Pinpoint the cell where the given text exists, returning its [X, Y] midpoint coordinate. 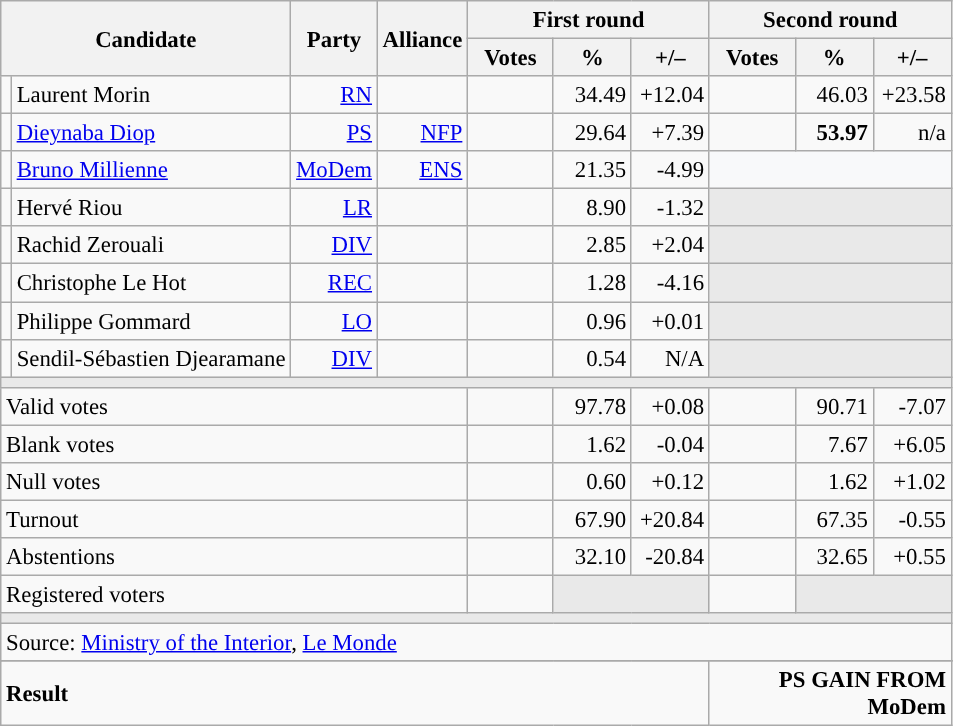
Dieynaba Diop [150, 133]
90.71 [834, 406]
7.67 [834, 444]
97.78 [592, 406]
Candidate [146, 38]
REC [334, 283]
LO [334, 321]
+0.08 [670, 406]
-0.04 [670, 444]
Hervé Riou [150, 208]
Alliance [422, 38]
67.90 [592, 519]
+23.58 [912, 95]
+2.04 [670, 245]
Source: Ministry of the Interior, Le Monde [476, 643]
-1.32 [670, 208]
29.64 [592, 133]
+1.02 [912, 482]
Philippe Gommard [150, 321]
N/A [670, 358]
Blank votes [234, 444]
+0.12 [670, 482]
Party [334, 38]
Result [356, 694]
Sendil-Sébastien Djearamane [150, 358]
ENS [422, 170]
RN [334, 95]
Rachid Zerouali [150, 245]
+7.39 [670, 133]
+0.01 [670, 321]
MoDem [334, 170]
67.35 [834, 519]
Valid votes [234, 406]
n/a [912, 133]
-4.16 [670, 283]
NFP [422, 133]
PS GAIN FROM MoDem [830, 694]
Turnout [234, 519]
Registered voters [234, 594]
2.85 [592, 245]
+12.04 [670, 95]
Abstentions [234, 557]
+20.84 [670, 519]
34.49 [592, 95]
Null votes [234, 482]
32.10 [592, 557]
PS [334, 133]
+0.55 [912, 557]
-20.84 [670, 557]
1.28 [592, 283]
-0.55 [912, 519]
0.54 [592, 358]
First round [589, 20]
0.60 [592, 482]
Christophe Le Hot [150, 283]
LR [334, 208]
53.97 [834, 133]
46.03 [834, 95]
+6.05 [912, 444]
0.96 [592, 321]
32.65 [834, 557]
-4.99 [670, 170]
21.35 [592, 170]
Laurent Morin [150, 95]
Second round [830, 20]
8.90 [592, 208]
Bruno Millienne [150, 170]
-7.07 [912, 406]
